From the cell containing the given text, extract its center point as [X, Y] coordinate. 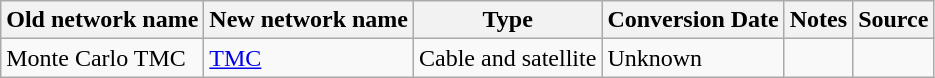
Cable and satellite [508, 58]
New network name [309, 20]
TMC [309, 58]
Old network name [102, 20]
Source [894, 20]
Notes [818, 20]
Type [508, 20]
Unknown [693, 58]
Monte Carlo TMC [102, 58]
Conversion Date [693, 20]
